For the text-containing cell, return its midpoint in (x, y) coordinate format. 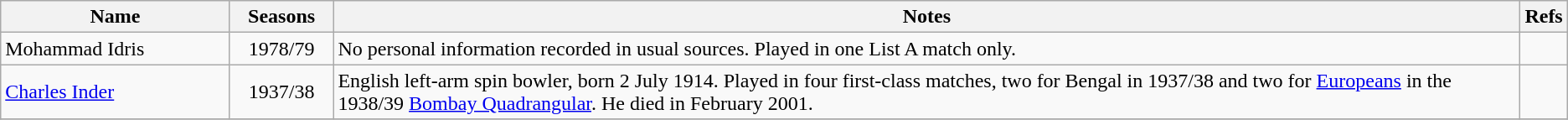
No personal information recorded in usual sources. Played in one List A match only. (926, 49)
Notes (926, 17)
Name (116, 17)
Mohammad Idris (116, 49)
1937/38 (281, 92)
Charles Inder (116, 92)
Refs (1544, 17)
Seasons (281, 17)
1978/79 (281, 49)
